Return the (x, y) coordinate for the center point of the cell that contains the specified text.  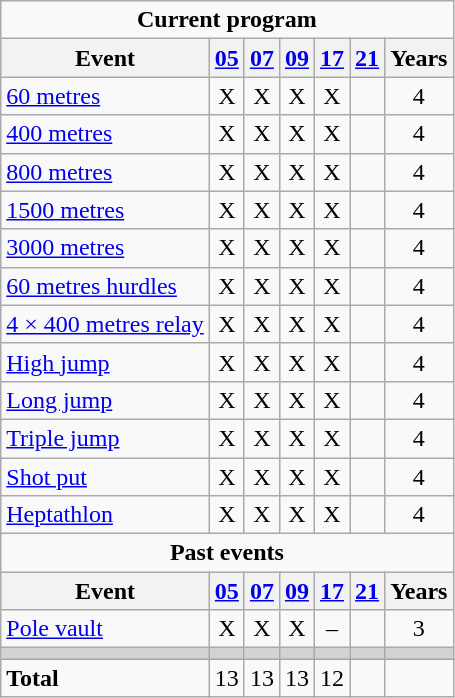
800 metres (106, 172)
Current program (227, 20)
Shot put (106, 477)
Past events (227, 553)
4 × 400 metres relay (106, 324)
60 metres (106, 96)
Long jump (106, 400)
1500 metres (106, 210)
Pole vault (106, 629)
Total (106, 678)
60 metres hurdles (106, 286)
400 metres (106, 134)
Heptathlon (106, 515)
High jump (106, 362)
12 (332, 678)
3000 metres (106, 248)
Triple jump (106, 438)
3 (419, 629)
– (332, 629)
